For the text-containing cell, return its midpoint in (X, Y) coordinate format. 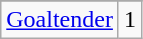
1 (130, 20)
Goaltender (60, 20)
